From the cell containing the given text, extract its center point as (X, Y) coordinate. 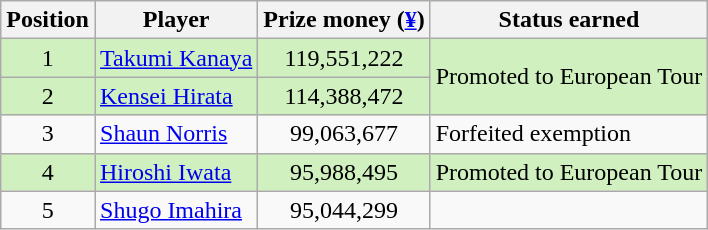
119,551,222 (344, 58)
Shaun Norris (176, 134)
Hiroshi Iwata (176, 172)
3 (48, 134)
Takumi Kanaya (176, 58)
Status earned (569, 20)
95,988,495 (344, 172)
Player (176, 20)
114,388,472 (344, 96)
95,044,299 (344, 210)
Position (48, 20)
99,063,677 (344, 134)
2 (48, 96)
Shugo Imahira (176, 210)
5 (48, 210)
4 (48, 172)
Prize money (¥) (344, 20)
Kensei Hirata (176, 96)
Forfeited exemption (569, 134)
1 (48, 58)
